Return (X, Y) of the center of cell containing provided text 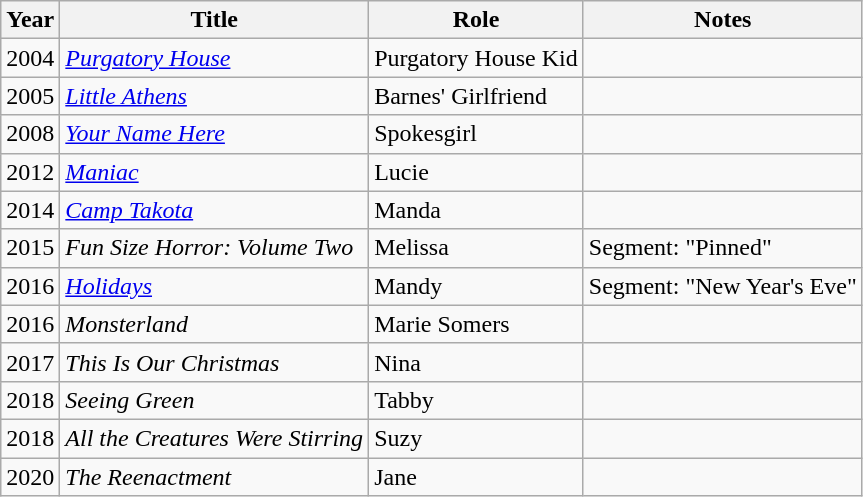
All the Creatures Were Stirring (214, 438)
Barnes' Girlfriend (476, 96)
Mandy (476, 286)
2012 (30, 172)
2004 (30, 58)
Title (214, 20)
2014 (30, 210)
Segment: "New Year's Eve" (722, 286)
Notes (722, 20)
Melissa (476, 248)
Maniac (214, 172)
The Reenactment (214, 477)
Camp Takota (214, 210)
2017 (30, 362)
Role (476, 20)
Your Name Here (214, 134)
Little Athens (214, 96)
Manda (476, 210)
Tabby (476, 400)
Jane (476, 477)
2020 (30, 477)
Year (30, 20)
Suzy (476, 438)
Segment: "Pinned" (722, 248)
Lucie (476, 172)
Seeing Green (214, 400)
Nina (476, 362)
Monsterland (214, 324)
This Is Our Christmas (214, 362)
2008 (30, 134)
2005 (30, 96)
Purgatory House (214, 58)
Holidays (214, 286)
Marie Somers (476, 324)
Purgatory House Kid (476, 58)
2015 (30, 248)
Spokesgirl (476, 134)
Fun Size Horror: Volume Two (214, 248)
